For the text-containing cell, return its midpoint in [x, y] coordinate format. 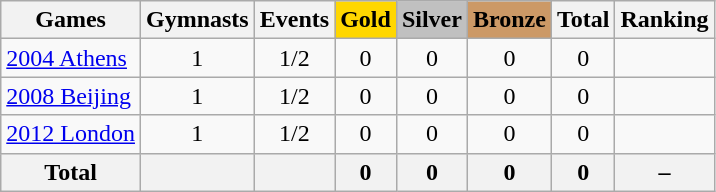
Bronze [509, 20]
Silver [432, 20]
Events [294, 20]
Games [71, 20]
2004 Athens [71, 58]
– [664, 172]
Ranking [664, 20]
Gold [366, 20]
Gymnasts [197, 20]
2012 London [71, 134]
2008 Beijing [71, 96]
